Identify which cell holds the provided text, then report its (X, Y) central coordinate. 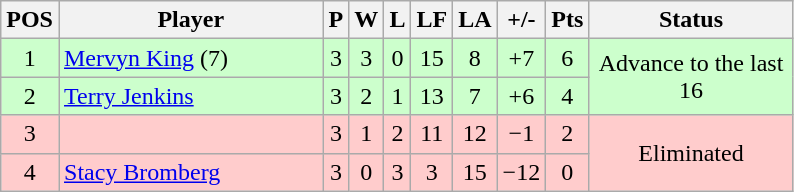
P (336, 20)
13 (432, 96)
+6 (522, 96)
Advance to the last 16 (692, 77)
LF (432, 20)
7 (475, 96)
+7 (522, 58)
6 (568, 58)
L (398, 20)
Terry Jenkins (190, 96)
W (366, 20)
−12 (522, 172)
POS (30, 20)
8 (475, 58)
11 (432, 134)
Mervyn King (7) (190, 58)
Stacy Bromberg (190, 172)
Eliminated (692, 153)
LA (475, 20)
Pts (568, 20)
Status (692, 20)
12 (475, 134)
Player (190, 20)
+/- (522, 20)
−1 (522, 134)
